Detect which cell encompasses the target text, then output its (X, Y) center coordinate. 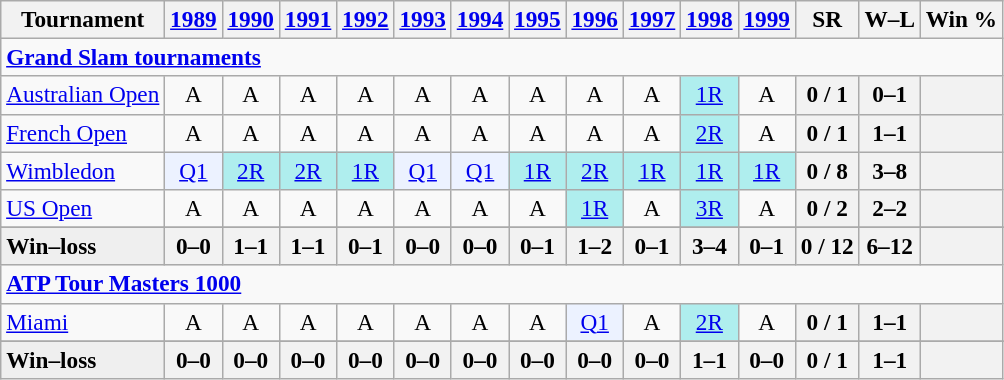
6–12 (890, 246)
1997 (652, 19)
Australian Open (83, 95)
W–L (890, 19)
Wimbledon (83, 170)
SR (827, 19)
0 / 12 (827, 246)
Tournament (83, 19)
US Open (83, 208)
1992 (366, 19)
Win % (961, 19)
ATP Tour Masters 1000 (502, 284)
Miami (83, 322)
1994 (480, 19)
Grand Slam tournaments (502, 57)
1998 (710, 19)
1991 (308, 19)
1993 (422, 19)
3–4 (710, 246)
1995 (538, 19)
1996 (594, 19)
1989 (194, 19)
0 / 8 (827, 170)
0 / 2 (827, 208)
1990 (250, 19)
1999 (766, 19)
3R (710, 208)
French Open (83, 133)
3–8 (890, 170)
1–2 (594, 246)
2–2 (890, 208)
